Extract the (X, Y) coordinate from the center of the cell holding the provided text.  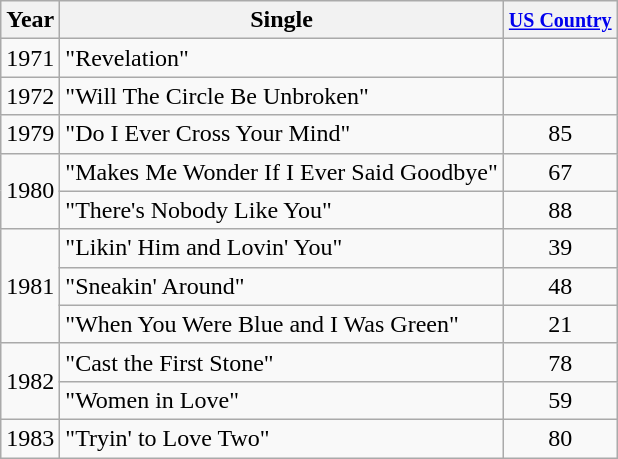
"Sneakin' Around" (282, 286)
1982 (30, 381)
67 (560, 172)
Year (30, 20)
1980 (30, 191)
"Likin' Him and Lovin' You" (282, 248)
21 (560, 324)
59 (560, 400)
"Revelation" (282, 58)
1983 (30, 438)
1981 (30, 286)
80 (560, 438)
39 (560, 248)
"Tryin' to Love Two" (282, 438)
US Country (560, 20)
"Do I Ever Cross Your Mind" (282, 134)
88 (560, 210)
78 (560, 362)
"Cast the First Stone" (282, 362)
85 (560, 134)
1971 (30, 58)
"Makes Me Wonder If I Ever Said Goodbye" (282, 172)
48 (560, 286)
"There's Nobody Like You" (282, 210)
"Will The Circle Be Unbroken" (282, 96)
1979 (30, 134)
"Women in Love" (282, 400)
"When You Were Blue and I Was Green" (282, 324)
1972 (30, 96)
Single (282, 20)
